Extract the (x, y) coordinate from the center of the cell holding the provided text.  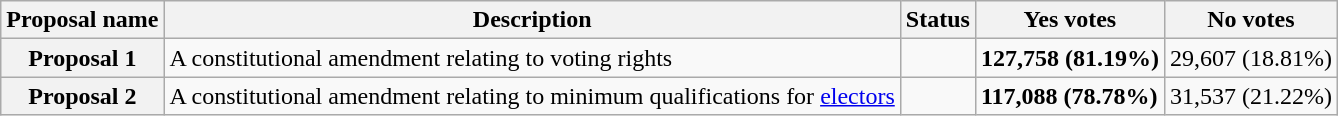
Status (938, 20)
31,537 (21.22%) (1250, 96)
Proposal 1 (82, 58)
Proposal 2 (82, 96)
No votes (1250, 20)
A constitutional amendment relating to voting rights (532, 58)
127,758 (81.19%) (1070, 58)
29,607 (18.81%) (1250, 58)
Description (532, 20)
117,088 (78.78%) (1070, 96)
Yes votes (1070, 20)
Proposal name (82, 20)
A constitutional amendment relating to minimum qualifications for electors (532, 96)
